Identify which cell holds the provided text, then report its [X, Y] central coordinate. 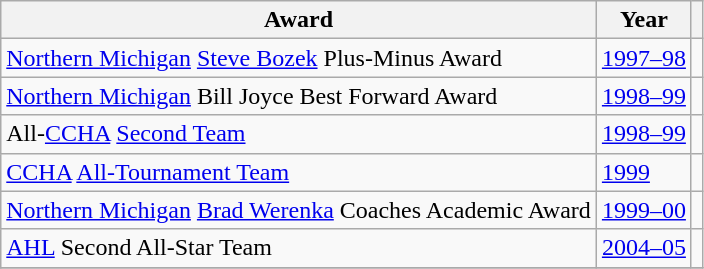
AHL Second All-Star Team [299, 248]
All-CCHA Second Team [299, 134]
1999 [644, 172]
Award [299, 20]
2004–05 [644, 248]
1999–00 [644, 210]
Northern Michigan Brad Werenka Coaches Academic Award [299, 210]
Northern Michigan Bill Joyce Best Forward Award [299, 96]
Year [644, 20]
Northern Michigan Steve Bozek Plus-Minus Award [299, 58]
CCHA All-Tournament Team [299, 172]
1997–98 [644, 58]
